Extract the [X, Y] coordinate from the center of the cell holding the provided text.  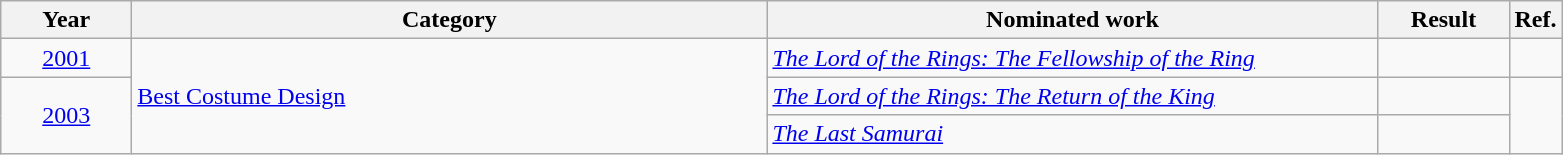
2001 [66, 58]
The Last Samurai [1072, 134]
Result [1444, 20]
Year [66, 20]
Category [450, 20]
Nominated work [1072, 20]
2003 [66, 115]
The Lord of the Rings: The Return of the King [1072, 96]
Ref. [1536, 20]
Best Costume Design [450, 96]
The Lord of the Rings: The Fellowship of the Ring [1072, 58]
